Return the [X, Y] coordinate for the center point of the cell that contains the specified text.  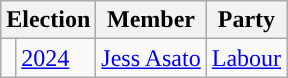
2024 [56, 58]
Party [246, 20]
Election [48, 20]
Labour [246, 58]
Jess Asato [151, 58]
Member [151, 20]
